Return the [X, Y] coordinate for the center point of the cell that contains the specified text.  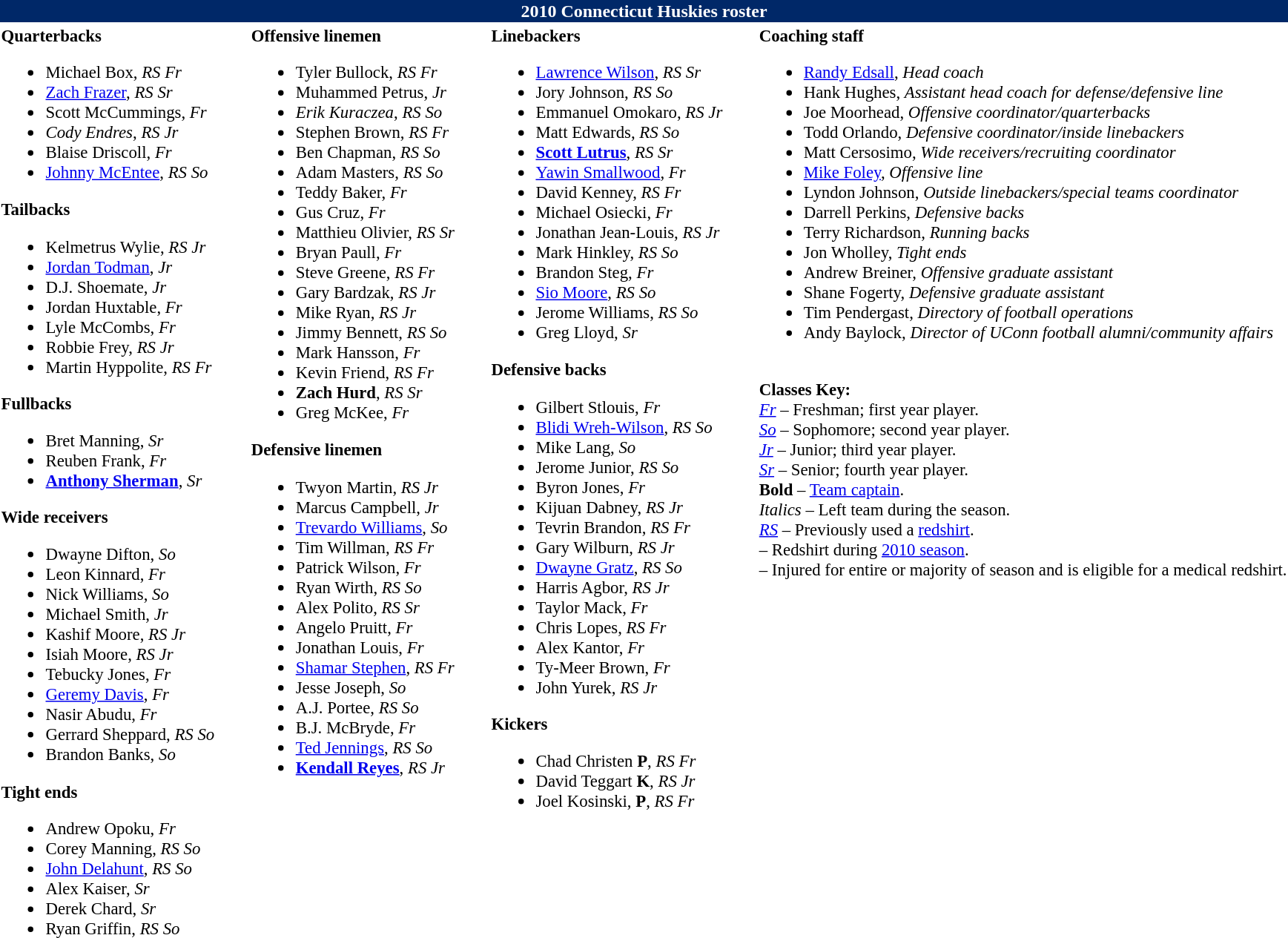
2010 Connecticut Huskies roster [644, 11]
